From the cell containing the given text, extract its center point as (x, y) coordinate. 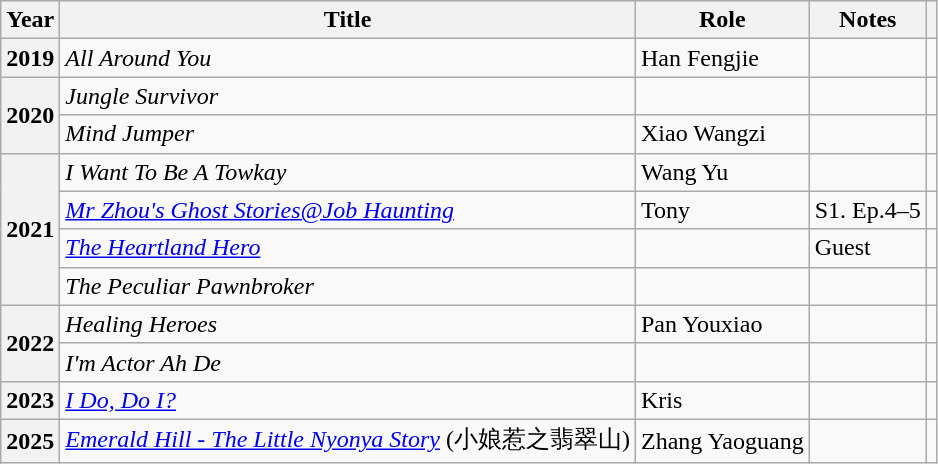
Jungle Survivor (348, 96)
2021 (30, 229)
Title (348, 20)
Notes (868, 20)
Han Fengjie (722, 58)
Tony (722, 210)
Year (30, 20)
2019 (30, 58)
Role (722, 20)
Healing Heroes (348, 324)
Mind Jumper (348, 134)
2022 (30, 343)
I Want To Be A Towkay (348, 172)
I Do, Do I? (348, 400)
Wang Yu (722, 172)
2020 (30, 115)
The Peculiar Pawnbroker (348, 286)
Xiao Wangzi (722, 134)
S1. Ep.4–5 (868, 210)
Kris (722, 400)
I'm Actor Ah De (348, 362)
The Heartland Hero (348, 248)
Mr Zhou's Ghost Stories@Job Haunting (348, 210)
Guest (868, 248)
All Around You (348, 58)
Pan Youxiao (722, 324)
Emerald Hill - The Little Nyonya Story (小娘惹之翡翠山) (348, 440)
Zhang Yaoguang (722, 440)
2025 (30, 440)
2023 (30, 400)
